Pinpoint the cell where the given text exists, returning its [X, Y] midpoint coordinate. 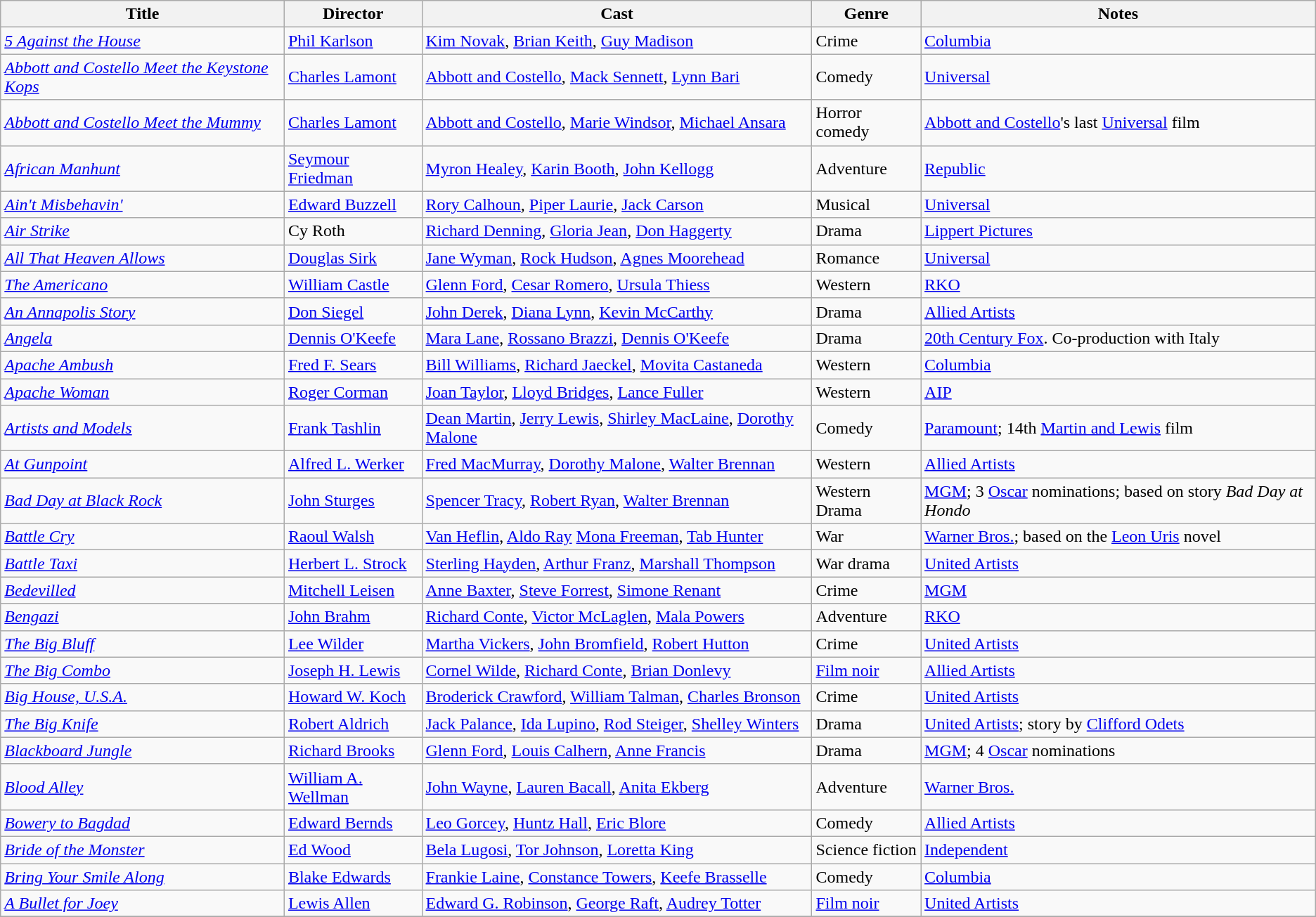
Title [143, 14]
John Brahm [353, 617]
Bela Lugosi, Tor Johnson, Loretta King [617, 850]
Warner Bros.; based on the Leon Uris novel [1118, 537]
African Manhunt [143, 169]
Bengazi [143, 617]
MGM; 3 Oscar nominations; based on story Bad Day at Hondo [1118, 500]
Fred MacMurray, Dorothy Malone, Walter Brennan [617, 464]
William Castle [353, 285]
Abbott and Costello Meet the Keystone Kops [143, 77]
Roger Corman [353, 391]
Paramount; 14th Martin and Lewis film [1118, 429]
Mitchell Leisen [353, 590]
Howard W. Koch [353, 697]
Myron Healey, Karin Booth, John Kellogg [617, 169]
Bad Day at Black Rock [143, 500]
Director [353, 14]
Edward Buzzell [353, 204]
Cast [617, 14]
Van Heflin, Aldo Ray Mona Freeman, Tab Hunter [617, 537]
Sterling Hayden, Arthur Franz, Marshall Thompson [617, 564]
All That Heaven Allows [143, 258]
Ain't Misbehavin' [143, 204]
Glenn Ford, Cesar Romero, Ursula Thiess [617, 285]
Blake Edwards [353, 876]
Big House, U.S.A. [143, 697]
Frank Tashlin [353, 429]
Raoul Walsh [353, 537]
Independent [1118, 850]
Angela [143, 338]
Richard Brooks [353, 750]
Lee Wilder [353, 644]
Leo Gorcey, Huntz Hall, Eric Blore [617, 823]
Phil Karlson [353, 41]
Anne Baxter, Steve Forrest, Simone Renant [617, 590]
Horror comedy [866, 122]
Ed Wood [353, 850]
Battle Cry [143, 537]
Abbott and Costello's last Universal film [1118, 122]
Joseph H. Lewis [353, 670]
MGM; 4 Oscar nominations [1118, 750]
Apache Ambush [143, 365]
The Big Combo [143, 670]
Lippert Pictures [1118, 231]
Bowery to Bagdad [143, 823]
Genre [866, 14]
Richard Denning, Gloria Jean, Don Haggerty [617, 231]
Apache Woman [143, 391]
The Big Bluff [143, 644]
Abbott and Costello, Mack Sennett, Lynn Bari [617, 77]
Blackboard Jungle [143, 750]
The Americano [143, 285]
Mara Lane, Rossano Brazzi, Dennis O'Keefe [617, 338]
Artists and Models [143, 429]
Alfred L. Werker [353, 464]
20th Century Fox. Co-production with Italy [1118, 338]
Broderick Crawford, William Talman, Charles Bronson [617, 697]
War drama [866, 564]
Rory Calhoun, Piper Laurie, Jack Carson [617, 204]
John Derek, Diana Lynn, Kevin McCarthy [617, 311]
Frankie Laine, Constance Towers, Keefe Brasselle [617, 876]
Bedevilled [143, 590]
Jane Wyman, Rock Hudson, Agnes Moorehead [617, 258]
The Big Knife [143, 724]
Bride of the Monster [143, 850]
At Gunpoint [143, 464]
Notes [1118, 14]
Battle Taxi [143, 564]
5 Against the House [143, 41]
Bring Your Smile Along [143, 876]
United Artists; story by Clifford Odets [1118, 724]
Joan Taylor, Lloyd Bridges, Lance Fuller [617, 391]
Robert Aldrich [353, 724]
Musical [866, 204]
Edward Bernds [353, 823]
Lewis Allen [353, 904]
Kim Novak, Brian Keith, Guy Madison [617, 41]
Seymour Friedman [353, 169]
An Annapolis Story [143, 311]
Science fiction [866, 850]
AIP [1118, 391]
Glenn Ford, Louis Calhern, Anne Francis [617, 750]
Dennis O'Keefe [353, 338]
William A. Wellman [353, 787]
John Wayne, Lauren Bacall, Anita Ekberg [617, 787]
Jack Palance, Ida Lupino, Rod Steiger, Shelley Winters [617, 724]
Spencer Tracy, Robert Ryan, Walter Brennan [617, 500]
Douglas Sirk [353, 258]
Air Strike [143, 231]
Abbott and Costello, Marie Windsor, Michael Ansara [617, 122]
Fred F. Sears [353, 365]
John Sturges [353, 500]
Dean Martin, Jerry Lewis, Shirley MacLaine, Dorothy Malone [617, 429]
Western Drama [866, 500]
Blood Alley [143, 787]
Richard Conte, Victor McLaglen, Mala Powers [617, 617]
Edward G. Robinson, George Raft, Audrey Totter [617, 904]
MGM [1118, 590]
Warner Bros. [1118, 787]
Don Siegel [353, 311]
Romance [866, 258]
War [866, 537]
Abbott and Costello Meet the Mummy [143, 122]
Bill Williams, Richard Jaeckel, Movita Castaneda [617, 365]
A Bullet for Joey [143, 904]
Martha Vickers, John Bromfield, Robert Hutton [617, 644]
Cy Roth [353, 231]
Cornel Wilde, Richard Conte, Brian Donlevy [617, 670]
Herbert L. Strock [353, 564]
Republic [1118, 169]
